Find where the given text appears and provide that cell's center as [x, y] coordinate. 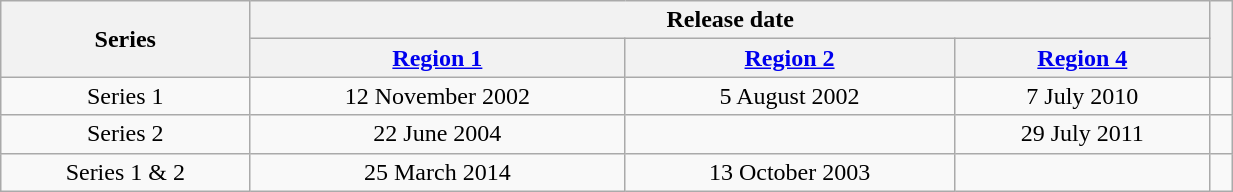
Region 4 [1082, 58]
25 March 2014 [438, 172]
12 November 2002 [438, 96]
Series [126, 39]
Region 2 [790, 58]
Series 1 [126, 96]
29 July 2011 [1082, 134]
Region 1 [438, 58]
13 October 2003 [790, 172]
Series 1 & 2 [126, 172]
Series 2 [126, 134]
22 June 2004 [438, 134]
5 August 2002 [790, 96]
Release date [730, 20]
7 July 2010 [1082, 96]
